Provide the (X, Y) coordinate of the cell's center where the given text is located.  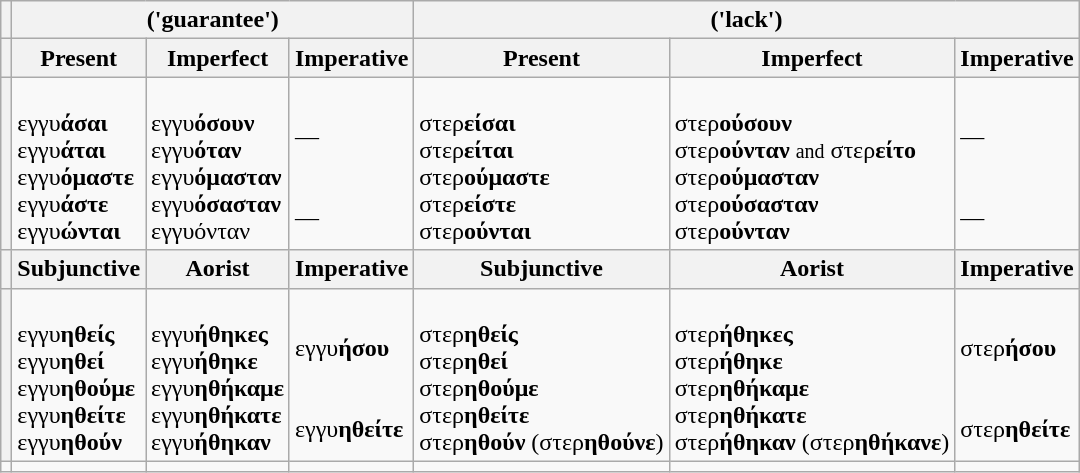
εγγυάσαιεγγυάταιεγγυόμαστεεγγυάστεεγγυώνται (79, 164)
εγγυόσουνεγγυότανεγγυόμαστανεγγυόσαστανεγγυόνταν (218, 164)
εγγυήθηκεςεγγυήθηκεεγγυηθήκαμεεγγυηθήκατεεγγυήθηκαν (218, 374)
στερήσου στερηθείτε (1017, 374)
('guarantee') (213, 20)
στερηθείςστερηθείστερηθούμεστερηθείτεστερηθούν (στερηθούνε) (542, 374)
στερούσουν στερούνταν and στερείτοστερούμαστανστερούσαστανστερούνταν (812, 164)
στερήθηκεςστερήθηκεστερηθήκαμεστερηθήκατεστερήθηκαν (στερηθήκανε) (812, 374)
στερείσαιστερείταιστερούμαστεστερείστεστερούνται (542, 164)
εγγυήσου εγγυηθείτε (351, 374)
εγγυηθείςεγγυηθείεγγυηθούμεεγγυηθείτεεγγυηθούν (79, 374)
('lack') (746, 20)
